Return the (X, Y) coordinate for the center point of the cell that contains the specified text.  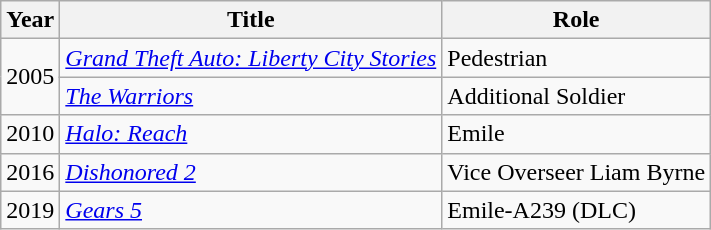
Title (251, 20)
Emile (576, 134)
Emile-A239 (DLC) (576, 210)
2010 (30, 134)
Gears 5 (251, 210)
Grand Theft Auto: Liberty City Stories (251, 58)
Role (576, 20)
Halo: Reach (251, 134)
2005 (30, 77)
Vice Overseer Liam Byrne (576, 172)
Pedestrian (576, 58)
Dishonored 2 (251, 172)
2019 (30, 210)
Additional Soldier (576, 96)
2016 (30, 172)
The Warriors (251, 96)
Year (30, 20)
